Output the (X, Y) coordinate of the center of the cell containing the given text.  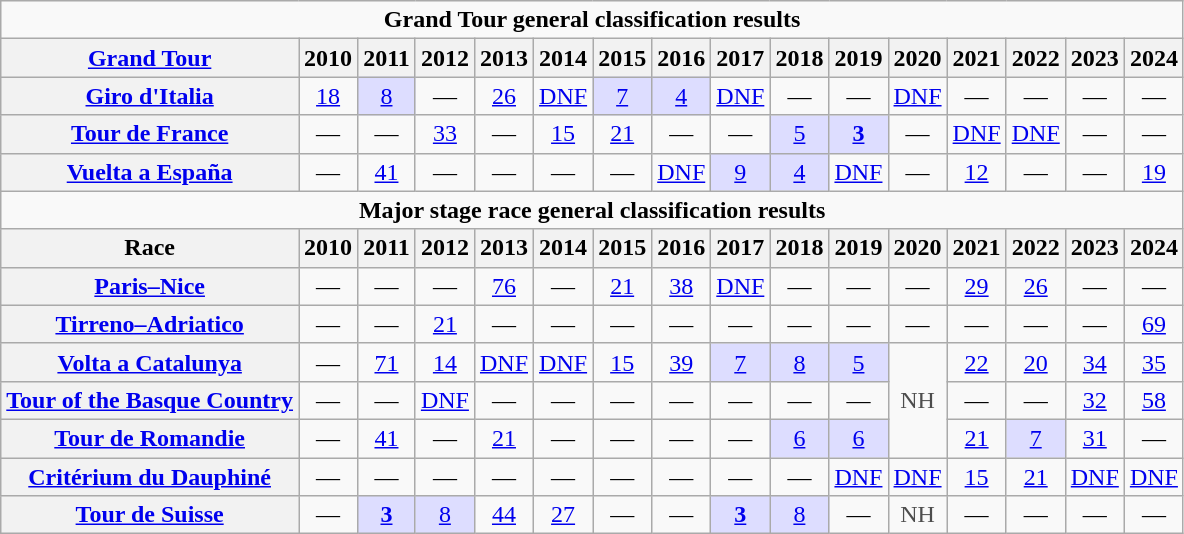
Tour de Romandie (150, 438)
58 (1154, 400)
Tirreno–Adriatico (150, 324)
22 (976, 362)
Grand Tour (150, 58)
Tour of the Basque Country (150, 400)
Volta a Catalunya (150, 362)
12 (976, 172)
38 (682, 286)
Major stage race general classification results (592, 210)
71 (387, 362)
35 (1154, 362)
20 (1036, 362)
44 (504, 515)
33 (444, 134)
34 (1094, 362)
19 (1154, 172)
Giro d'Italia (150, 96)
27 (564, 515)
69 (1154, 324)
Tour de France (150, 134)
29 (976, 286)
Tour de Suisse (150, 515)
Critérium du Dauphiné (150, 477)
18 (328, 96)
9 (740, 172)
32 (1094, 400)
76 (504, 286)
39 (682, 362)
31 (1094, 438)
Grand Tour general classification results (592, 20)
Vuelta a España (150, 172)
14 (444, 362)
Race (150, 248)
Paris–Nice (150, 286)
